Capture the cell that displays the provided text and extract its [X, Y] central coordinate. 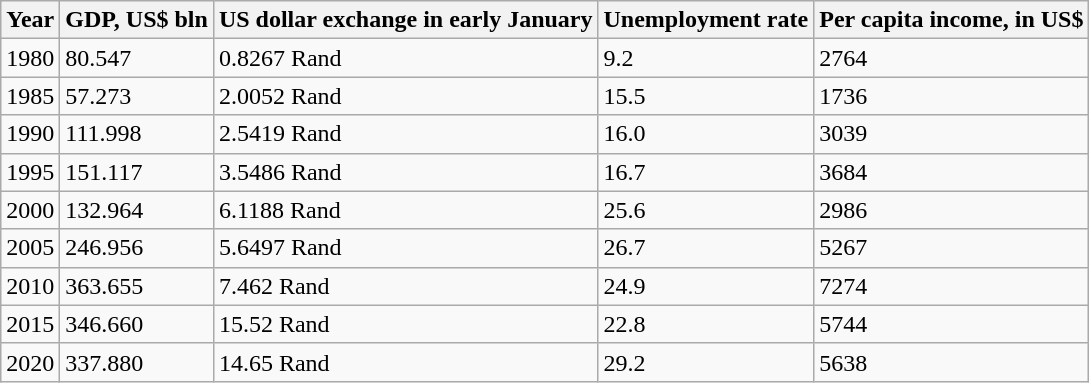
16.7 [706, 172]
151.117 [137, 172]
Per capita income, in US$ [952, 20]
246.956 [137, 248]
2020 [30, 362]
5638 [952, 362]
1990 [30, 134]
80.547 [137, 58]
15.5 [706, 96]
5744 [952, 324]
1980 [30, 58]
1995 [30, 172]
2764 [952, 58]
132.964 [137, 210]
3039 [952, 134]
2000 [30, 210]
29.2 [706, 362]
3684 [952, 172]
14.65 Rand [406, 362]
GDP, US$ bln [137, 20]
2010 [30, 286]
2986 [952, 210]
US dollar exchange in early January [406, 20]
111.998 [137, 134]
57.273 [137, 96]
16.0 [706, 134]
5267 [952, 248]
363.655 [137, 286]
346.660 [137, 324]
2.5419 Rand [406, 134]
2005 [30, 248]
2015 [30, 324]
1736 [952, 96]
337.880 [137, 362]
7274 [952, 286]
22.8 [706, 324]
7.462 Rand [406, 286]
5.6497 Rand [406, 248]
3.5486 Rand [406, 172]
1985 [30, 96]
6.1188 Rand [406, 210]
9.2 [706, 58]
24.9 [706, 286]
0.8267 Rand [406, 58]
26.7 [706, 248]
15.52 Rand [406, 324]
25.6 [706, 210]
2.0052 Rand [406, 96]
Unemployment rate [706, 20]
Year [30, 20]
